Search for the cell housing the specified text and yield its [x, y] center coordinate. 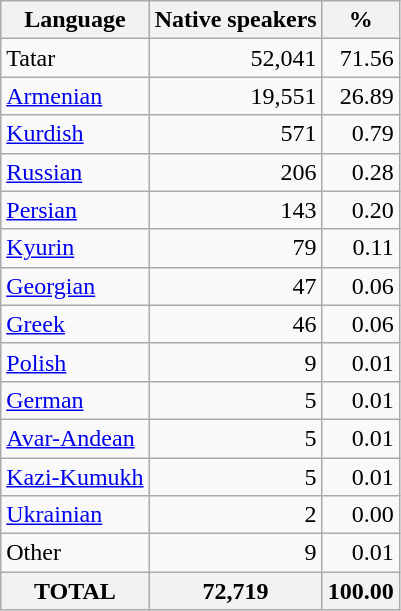
Armenian [75, 96]
0.00 [360, 515]
26.89 [360, 96]
19,551 [236, 96]
Kazi-Kumukh [75, 477]
Greek [75, 324]
46 [236, 324]
2 [236, 515]
German [75, 400]
72,719 [236, 591]
Polish [75, 362]
100.00 [360, 591]
Native speakers [236, 20]
79 [236, 248]
0.79 [360, 134]
Other [75, 553]
Avar-Andean [75, 438]
52,041 [236, 58]
0.28 [360, 172]
143 [236, 210]
Russian [75, 172]
0.11 [360, 248]
Kurdish [75, 134]
571 [236, 134]
Georgian [75, 286]
Tatar [75, 58]
47 [236, 286]
0.20 [360, 210]
Persian [75, 210]
Ukrainian [75, 515]
Language [75, 20]
71.56 [360, 58]
206 [236, 172]
Kyurin [75, 248]
% [360, 20]
TOTAL [75, 591]
